From the cell containing the given text, extract its center point as [X, Y] coordinate. 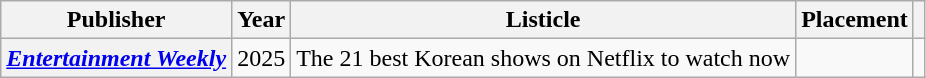
Publisher [116, 20]
Listicle [544, 20]
Year [262, 20]
Placement [855, 20]
2025 [262, 58]
Entertainment Weekly [116, 58]
The 21 best Korean shows on Netflix to watch now [544, 58]
